Scan for the cell matching the given text and deliver its [X, Y] coordinate at center. 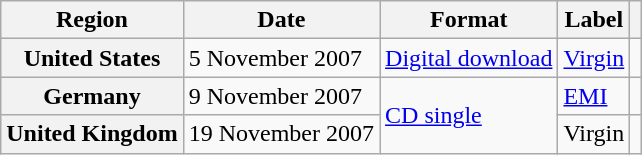
Digital download [469, 58]
Germany [92, 96]
Date [281, 20]
Label [594, 20]
Format [469, 20]
EMI [594, 96]
United States [92, 58]
19 November 2007 [281, 134]
CD single [469, 115]
Region [92, 20]
9 November 2007 [281, 96]
5 November 2007 [281, 58]
United Kingdom [92, 134]
